Return (X, Y) of the center of cell containing provided text 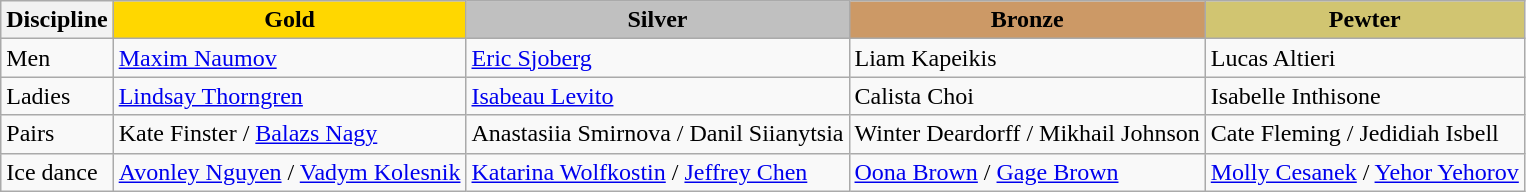
Isabeau Levito (658, 96)
Avonley Nguyen / Vadym Kolesnik (290, 172)
Bronze (1027, 20)
Calista Choi (1027, 96)
Pewter (1364, 20)
Pairs (57, 134)
Oona Brown / Gage Brown (1027, 172)
Molly Cesanek / Yehor Yehorov (1364, 172)
Cate Fleming / Jedidiah Isbell (1364, 134)
Liam Kapeikis (1027, 58)
Maxim Naumov (290, 58)
Kate Finster / Balazs Nagy (290, 134)
Gold (290, 20)
Anastasiia Smirnova / Danil Siianytsia (658, 134)
Isabelle Inthisone (1364, 96)
Silver (658, 20)
Winter Deardorff / Mikhail Johnson (1027, 134)
Ladies (57, 96)
Eric Sjoberg (658, 58)
Ice dance (57, 172)
Men (57, 58)
Lindsay Thorngren (290, 96)
Lucas Altieri (1364, 58)
Discipline (57, 20)
Katarina Wolfkostin / Jeffrey Chen (658, 172)
